Return the (x, y) coordinate for the center point of the cell that contains the specified text.  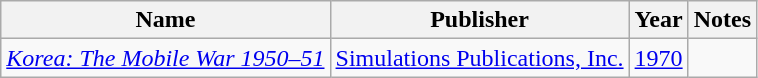
1970 (658, 58)
Simulations Publications, Inc. (480, 58)
Notes (722, 20)
Publisher (480, 20)
Korea: The Mobile War 1950–51 (166, 58)
Year (658, 20)
Name (166, 20)
